Output the [x, y] coordinate of the center of the cell containing the given text.  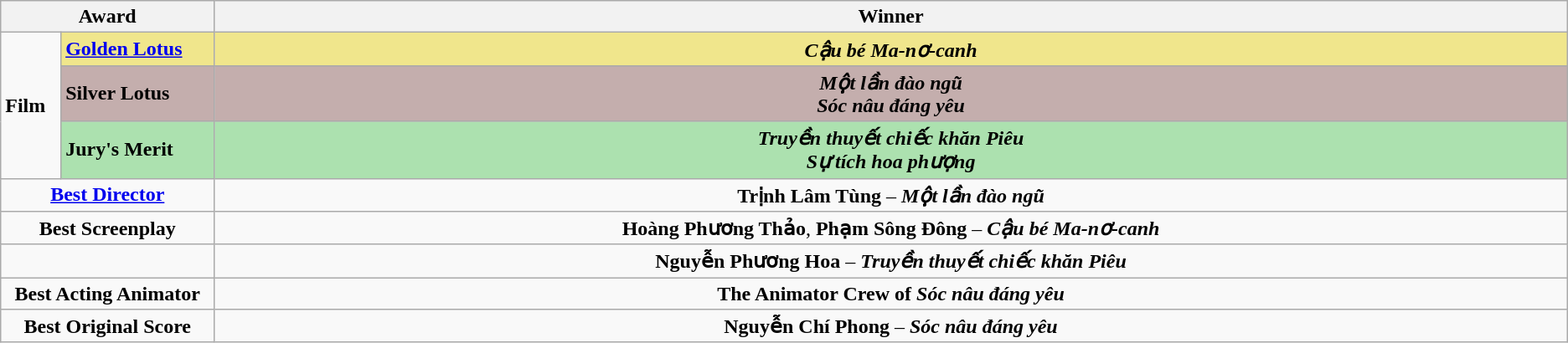
Hoàng Phương Thảo, Phạm Sông Đông – Cậu bé Ma-nơ-canh [891, 228]
Best Original Score [107, 326]
Award [107, 17]
Một lần đào ngũSóc nâu đáng yêu [891, 94]
Golden Lotus [137, 49]
The Animator Crew of Sóc nâu đáng yêu [891, 294]
Truyền thuyết chiếc khăn PiêuSự tích hoa phượng [891, 150]
Silver Lotus [137, 94]
Cậu bé Ma-nơ-canh [891, 49]
Nguyễn Chí Phong – Sóc nâu đáng yêu [891, 326]
Film [31, 105]
Winner [891, 17]
Jury's Merit [137, 150]
Best Acting Animator [107, 294]
Best Screenplay [107, 228]
Trịnh Lâm Tùng – Một lần đào ngũ [891, 195]
Nguyễn Phương Hoa – Truyền thuyết chiếc khăn Piêu [891, 261]
Best Director [107, 195]
